Locate the cell with the specified text and output its [x, y] center coordinate. 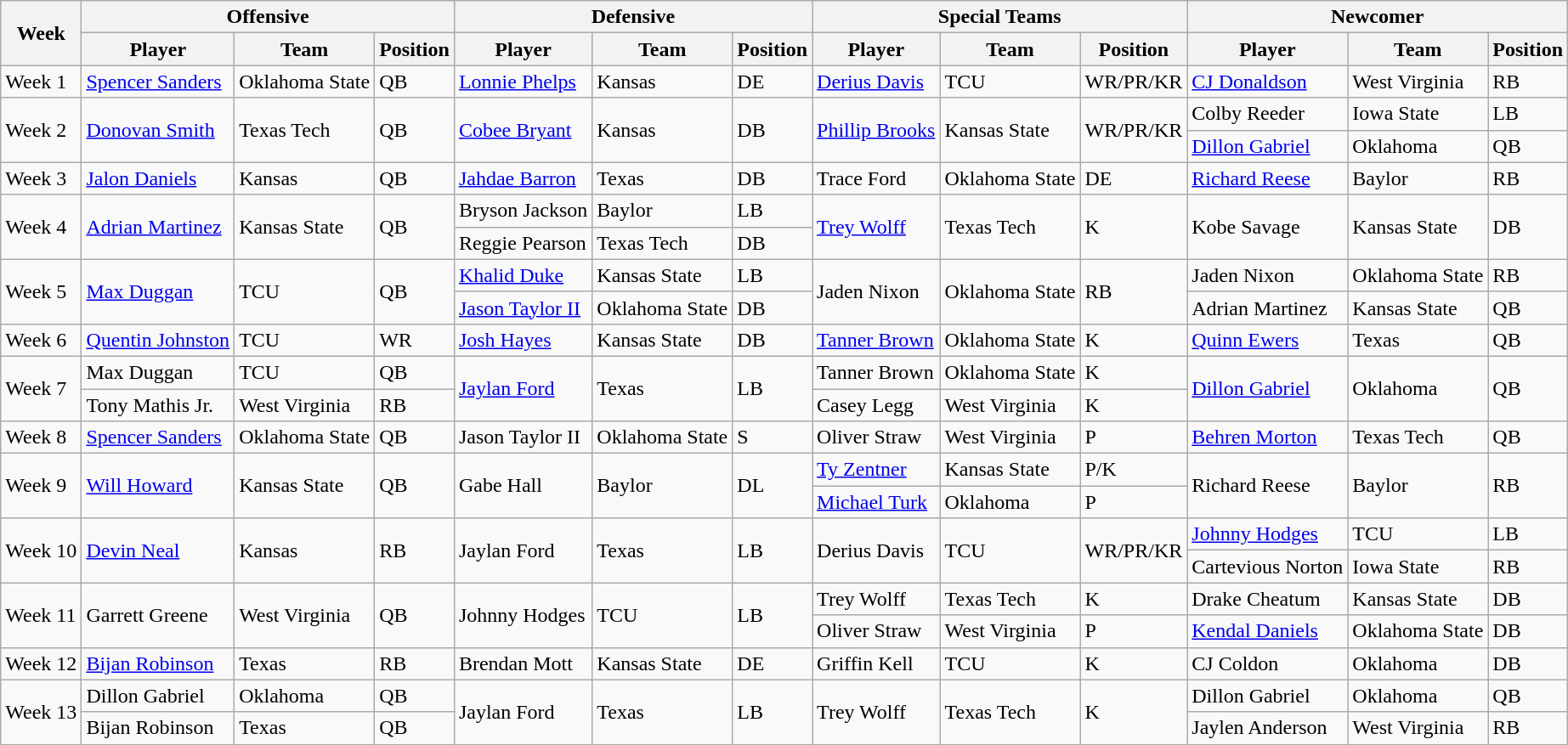
Tony Mathis Jr. [158, 405]
Cartevious Norton [1268, 567]
Week 1 [41, 82]
Trace Ford [876, 178]
Offensive [269, 17]
Colby Reeder [1268, 114]
Reggie Pearson [523, 243]
Khalid Duke [523, 275]
Behren Morton [1268, 437]
Griffin Kell [876, 663]
Week 13 [41, 712]
Kobe Savage [1268, 227]
Kendal Daniels [1268, 631]
Josh Hayes [523, 340]
Jalon Daniels [158, 178]
CJ Coldon [1268, 663]
Phillip Brooks [876, 130]
Week 7 [41, 388]
Ty Zentner [876, 470]
Week 6 [41, 340]
Jaylen Anderson [1268, 728]
Drake Cheatum [1268, 599]
Bryson Jackson [523, 211]
Casey Legg [876, 405]
DL [773, 486]
Will Howard [158, 486]
Jahdae Barron [523, 178]
P/K [1134, 470]
Newcomer [1378, 17]
Garrett Greene [158, 615]
Special Teams [999, 17]
Week 10 [41, 550]
Week 3 [41, 178]
CJ Donaldson [1268, 82]
Week [41, 33]
Quinn Ewers [1268, 340]
S [773, 437]
Lonnie Phelps [523, 82]
Cobee Bryant [523, 130]
Quentin Johnston [158, 340]
Gabe Hall [523, 486]
Donovan Smith [158, 130]
Week 11 [41, 615]
Michael Turk [876, 502]
Week 2 [41, 130]
Week 12 [41, 663]
Devin Neal [158, 550]
Week 9 [41, 486]
Week 4 [41, 227]
Week 8 [41, 437]
Brendan Mott [523, 663]
WR [415, 340]
Defensive [632, 17]
Week 5 [41, 291]
